Return the (X, Y) coordinate for the center point of the cell that contains the specified text.  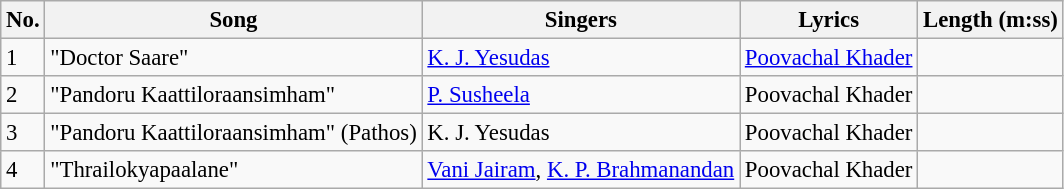
No. (23, 20)
Length (m:ss) (990, 20)
"Thrailokyapaalane" (234, 170)
P. Susheela (580, 95)
2 (23, 95)
"Pandoru Kaattiloraansimham" (Pathos) (234, 133)
4 (23, 170)
"Pandoru Kaattiloraansimham" (234, 95)
"Doctor Saare" (234, 58)
1 (23, 58)
Lyrics (829, 20)
Song (234, 20)
3 (23, 133)
Vani Jairam, K. P. Brahmanandan (580, 170)
Singers (580, 20)
